Extract the (X, Y) coordinate from the center of the cell holding the provided text.  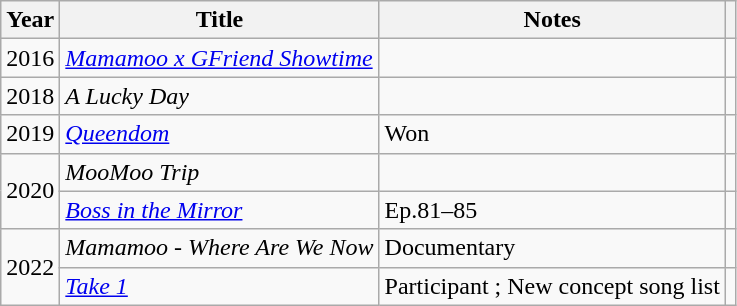
Ep.81–85 (552, 210)
2020 (30, 191)
Title (220, 20)
2019 (30, 134)
A Lucky Day (220, 96)
Mamamoo - Where Are We Now (220, 248)
Documentary (552, 248)
Mamamoo x GFriend Showtime (220, 58)
2022 (30, 267)
Won (552, 134)
2018 (30, 96)
Queendom (220, 134)
Participant ; New concept song list (552, 286)
MooMoo Trip (220, 172)
Notes (552, 20)
Boss in the Mirror (220, 210)
2016 (30, 58)
Year (30, 20)
Take 1 (220, 286)
